Provide the (X, Y) coordinate of the cell's center where the given text is located.  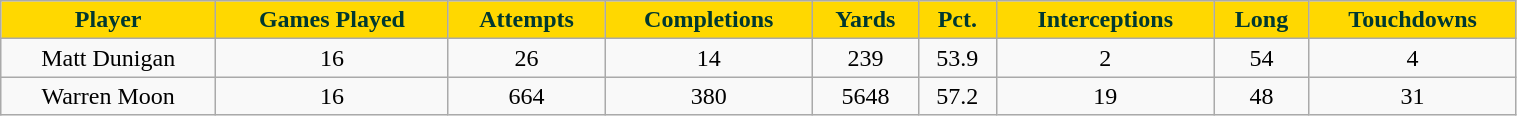
Touchdowns (1412, 20)
Matt Dunigan (108, 58)
14 (709, 58)
Warren Moon (108, 96)
53.9 (958, 58)
54 (1262, 58)
Completions (709, 20)
2 (1106, 58)
Yards (866, 20)
Pct. (958, 20)
Interceptions (1106, 20)
4 (1412, 58)
Attempts (526, 20)
48 (1262, 96)
Games Played (332, 20)
5648 (866, 96)
31 (1412, 96)
19 (1106, 96)
380 (709, 96)
664 (526, 96)
Player (108, 20)
239 (866, 58)
Long (1262, 20)
57.2 (958, 96)
26 (526, 58)
